Identify which cell holds the provided text, then report its (x, y) central coordinate. 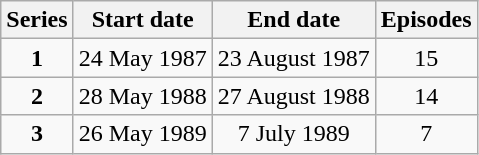
Episodes (426, 20)
7 July 1989 (294, 134)
14 (426, 96)
Series (37, 20)
3 (37, 134)
23 August 1987 (294, 58)
24 May 1987 (142, 58)
7 (426, 134)
1 (37, 58)
28 May 1988 (142, 96)
27 August 1988 (294, 96)
Start date (142, 20)
2 (37, 96)
15 (426, 58)
End date (294, 20)
26 May 1989 (142, 134)
